For the text-containing cell, return its midpoint in (X, Y) coordinate format. 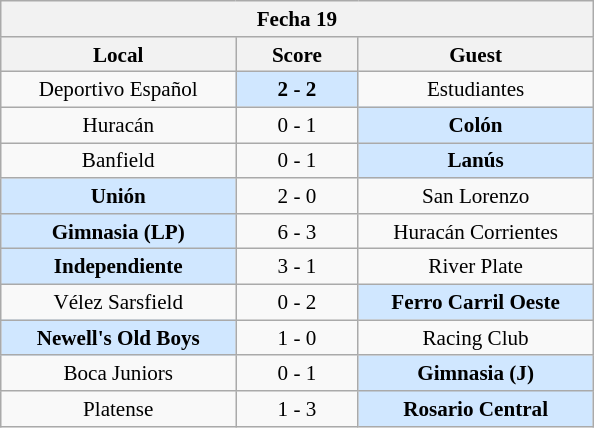
Lanús (476, 160)
Newell's Old Boys (118, 338)
3 - 1 (297, 266)
1 - 0 (297, 338)
Platense (118, 408)
Vélez Sarsfield (118, 302)
San Lorenzo (476, 196)
Ferro Carril Oeste (476, 302)
Local (118, 54)
Gimnasia (LP) (118, 230)
Rosario Central (476, 408)
Colón (476, 124)
Huracán Corrientes (476, 230)
Estudiantes (476, 90)
River Plate (476, 266)
Unión (118, 196)
Deportivo Español (118, 90)
Independiente (118, 266)
6 - 3 (297, 230)
Boca Juniors (118, 372)
2 - 0 (297, 196)
Fecha 19 (297, 18)
2 - 2 (297, 90)
1 - 3 (297, 408)
0 - 2 (297, 302)
Banfield (118, 160)
Score (297, 54)
Gimnasia (J) (476, 372)
Racing Club (476, 338)
Guest (476, 54)
Huracán (118, 124)
